Determine the [x, y] coordinate at the center of the cell enclosing the given text.  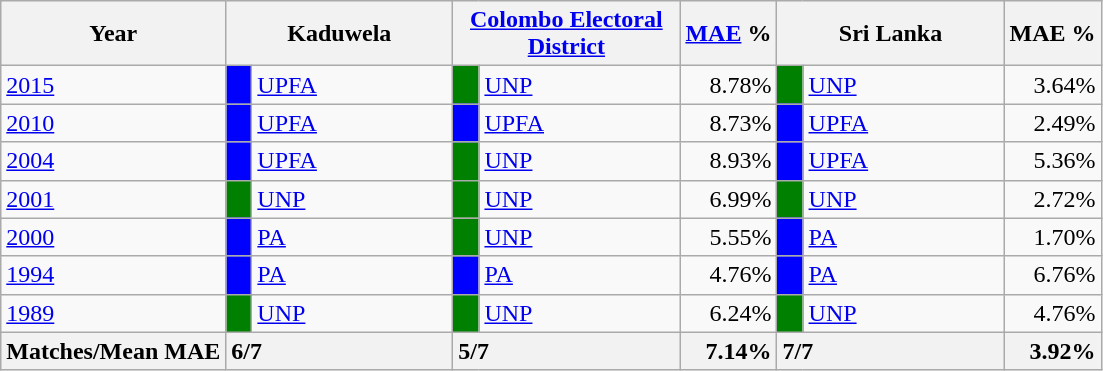
6.99% [728, 199]
2004 [114, 161]
2015 [114, 85]
7.14% [728, 351]
1989 [114, 313]
2000 [114, 237]
6.24% [728, 313]
Colombo Electoral District [566, 34]
5.55% [728, 237]
3.92% [1052, 351]
3.64% [1052, 85]
2010 [114, 123]
5.36% [1052, 161]
2001 [114, 199]
Kaduwela [340, 34]
5/7 [566, 351]
Sri Lanka [890, 34]
Matches/Mean MAE [114, 351]
6.76% [1052, 275]
2.72% [1052, 199]
1.70% [1052, 237]
2.49% [1052, 123]
7/7 [890, 351]
8.73% [728, 123]
1994 [114, 275]
8.93% [728, 161]
Year [114, 34]
8.78% [728, 85]
6/7 [340, 351]
